Scan for the cell matching the given text and deliver its (X, Y) coordinate at center. 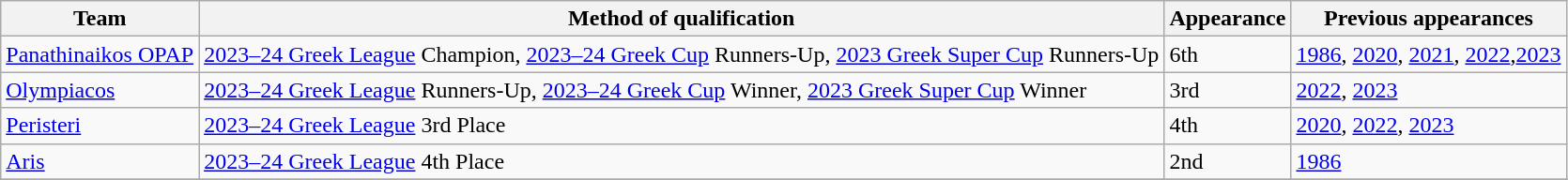
Panathinaikos OPAP (100, 54)
Aris (100, 161)
1986, 2020, 2021, 2022,2023 (1429, 54)
2023–24 Greek League 4th Place (682, 161)
Olympiacos (100, 90)
2023–24 Greek League Champion, 2023–24 Greek Cup Runners-Up, 2023 Greek Super Cup Runners-Up (682, 54)
Team (100, 19)
6th (1228, 54)
2023–24 Greek League 3rd Place (682, 126)
Appearance (1228, 19)
4th (1228, 126)
2023–24 Greek League Runners-Up, 2023–24 Greek Cup Winner, 2023 Greek Super Cup Winner (682, 90)
2nd (1228, 161)
2022, 2023 (1429, 90)
3rd (1228, 90)
Method of qualification (682, 19)
Previous appearances (1429, 19)
Peristeri (100, 126)
2020, 2022, 2023 (1429, 126)
1986 (1429, 161)
